Identify which cell holds the provided text, then report its [x, y] central coordinate. 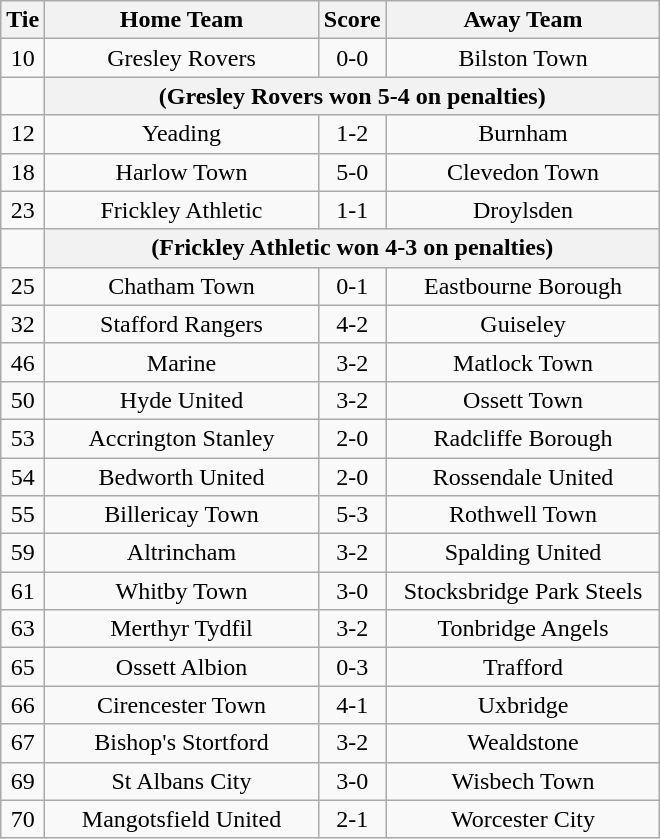
32 [23, 324]
Rothwell Town [523, 515]
Ossett Albion [182, 667]
Matlock Town [523, 362]
Clevedon Town [523, 172]
18 [23, 172]
(Gresley Rovers won 5-4 on penalties) [352, 96]
Score [352, 20]
Merthyr Tydfil [182, 629]
Gresley Rovers [182, 58]
Trafford [523, 667]
Wisbech Town [523, 781]
4-2 [352, 324]
59 [23, 553]
Hyde United [182, 400]
Uxbridge [523, 705]
Marine [182, 362]
69 [23, 781]
Bedworth United [182, 477]
Whitby Town [182, 591]
Stafford Rangers [182, 324]
Tie [23, 20]
0-3 [352, 667]
0-0 [352, 58]
2-1 [352, 819]
Billericay Town [182, 515]
Mangotsfield United [182, 819]
Altrincham [182, 553]
Accrington Stanley [182, 438]
Away Team [523, 20]
Tonbridge Angels [523, 629]
5-3 [352, 515]
Stocksbridge Park Steels [523, 591]
66 [23, 705]
1-1 [352, 210]
54 [23, 477]
67 [23, 743]
65 [23, 667]
63 [23, 629]
Droylsden [523, 210]
4-1 [352, 705]
12 [23, 134]
23 [23, 210]
Guiseley [523, 324]
46 [23, 362]
Radcliffe Borough [523, 438]
0-1 [352, 286]
Yeading [182, 134]
Cirencester Town [182, 705]
Bishop's Stortford [182, 743]
(Frickley Athletic won 4-3 on penalties) [352, 248]
1-2 [352, 134]
61 [23, 591]
5-0 [352, 172]
Home Team [182, 20]
Worcester City [523, 819]
50 [23, 400]
St Albans City [182, 781]
Harlow Town [182, 172]
55 [23, 515]
Spalding United [523, 553]
10 [23, 58]
Frickley Athletic [182, 210]
Ossett Town [523, 400]
70 [23, 819]
Bilston Town [523, 58]
25 [23, 286]
Eastbourne Borough [523, 286]
Burnham [523, 134]
Rossendale United [523, 477]
53 [23, 438]
Chatham Town [182, 286]
Wealdstone [523, 743]
